Return the [x, y] coordinate for the center point of the cell that contains the specified text.  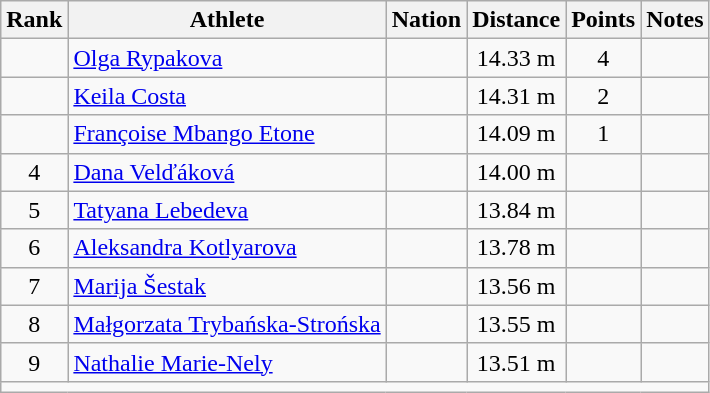
13.55 m [516, 324]
13.78 m [516, 248]
Tatyana Lebedeva [227, 210]
1 [604, 134]
Athlete [227, 20]
14.00 m [516, 172]
Notes [675, 20]
Nathalie Marie-Nely [227, 362]
Dana Velďáková [227, 172]
6 [34, 248]
8 [34, 324]
13.56 m [516, 286]
Keila Costa [227, 96]
Rank [34, 20]
14.33 m [516, 58]
Distance [516, 20]
5 [34, 210]
Marija Šestak [227, 286]
Points [604, 20]
14.31 m [516, 96]
Aleksandra Kotlyarova [227, 248]
13.51 m [516, 362]
13.84 m [516, 210]
Olga Rypakova [227, 58]
7 [34, 286]
Małgorzata Trybańska-Strońska [227, 324]
Françoise Mbango Etone [227, 134]
2 [604, 96]
9 [34, 362]
14.09 m [516, 134]
Nation [426, 20]
